Return [x, y] of the center of cell containing provided text 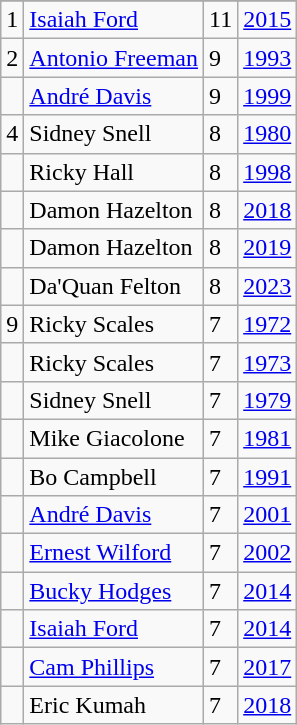
Mike Giacolone [114, 438]
1973 [268, 362]
2019 [268, 248]
1972 [268, 324]
2001 [268, 515]
Eric Kumah [114, 705]
4 [12, 134]
1998 [268, 172]
Ernest Wilford [114, 553]
1993 [268, 58]
11 [221, 20]
2002 [268, 553]
1981 [268, 438]
1979 [268, 400]
Da'Quan Felton [114, 286]
2017 [268, 667]
1 [12, 20]
2 [12, 58]
Cam Phillips [114, 667]
2015 [268, 20]
Antonio Freeman [114, 58]
2023 [268, 286]
Bucky Hodges [114, 591]
1991 [268, 477]
Bo Campbell [114, 477]
Ricky Hall [114, 172]
1999 [268, 96]
1980 [268, 134]
